Identify which cell holds the provided text, then report its [X, Y] central coordinate. 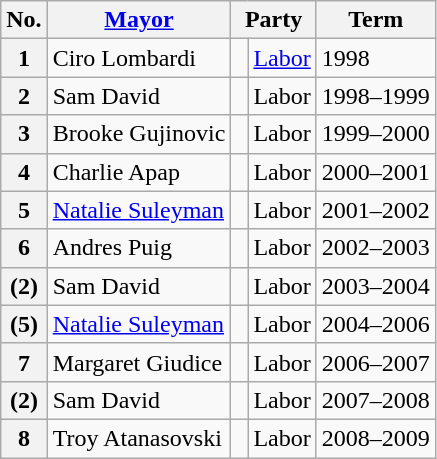
5 [24, 210]
1998 [376, 58]
2004–2006 [376, 324]
No. [24, 20]
Andres Puig [139, 248]
8 [24, 438]
Brooke Gujinovic [139, 134]
4 [24, 172]
2001–2002 [376, 210]
1998–1999 [376, 96]
Charlie Apap [139, 172]
Margaret Giudice [139, 362]
Term [376, 20]
2008–2009 [376, 438]
3 [24, 134]
2006–2007 [376, 362]
6 [24, 248]
(5) [24, 324]
Ciro Lombardi [139, 58]
2003–2004 [376, 286]
Troy Atanasovski [139, 438]
2007–2008 [376, 400]
7 [24, 362]
1 [24, 58]
2002–2003 [376, 248]
2000–2001 [376, 172]
2 [24, 96]
Party [274, 20]
Mayor [139, 20]
1999–2000 [376, 134]
